Output the [X, Y] coordinate of the center of the cell containing the given text.  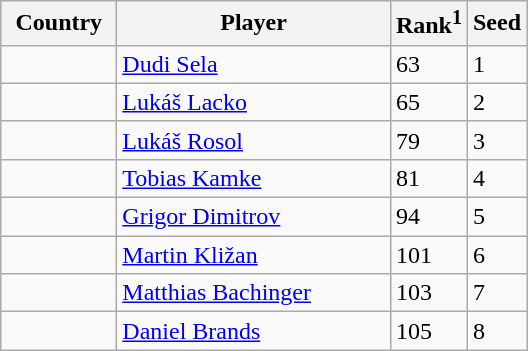
79 [428, 140]
63 [428, 64]
94 [428, 217]
Matthias Bachinger [254, 293]
Lukáš Lacko [254, 102]
8 [496, 331]
5 [496, 217]
Country [59, 24]
Daniel Brands [254, 331]
Martin Kližan [254, 255]
81 [428, 178]
Lukáš Rosol [254, 140]
Tobias Kamke [254, 178]
7 [496, 293]
65 [428, 102]
Rank1 [428, 24]
Dudi Sela [254, 64]
4 [496, 178]
Player [254, 24]
105 [428, 331]
6 [496, 255]
Seed [496, 24]
2 [496, 102]
Grigor Dimitrov [254, 217]
3 [496, 140]
101 [428, 255]
1 [496, 64]
103 [428, 293]
